Output the (x, y) coordinate of the center of the cell containing the given text.  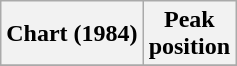
Peakposition (189, 34)
Chart (1984) (72, 34)
